Find where the given text appears and provide that cell's center as (x, y) coordinate. 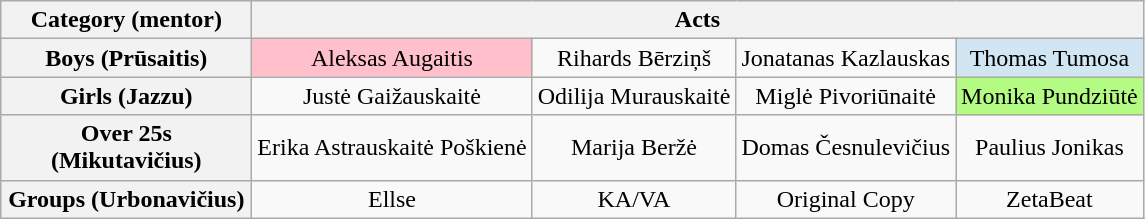
Jonatanas Kazlauskas (846, 58)
Odilija Murauskaitė (634, 96)
Paulius Jonikas (1050, 148)
Groups (Urbonavičius) (126, 199)
Miglė Pivoriūnaitė (846, 96)
Acts (698, 20)
Category (mentor) (126, 20)
Justė Gaižauskaitė (392, 96)
Thomas Tumosa (1050, 58)
Boys (Prūsaitis) (126, 58)
Erika Astrauskaitė Poškienė (392, 148)
Marija Beržė (634, 148)
Aleksas Augaitis (392, 58)
Over 25s (Mikutavičius) (126, 148)
Ellse (392, 199)
Monika Pundziūtė (1050, 96)
Domas Česnulevičius (846, 148)
Original Copy (846, 199)
Rihards Bērziņš (634, 58)
KA/VA (634, 199)
ZetaBeat (1050, 199)
Girls (Jazzu) (126, 96)
